Pinpoint the cell where the given text exists, returning its (X, Y) midpoint coordinate. 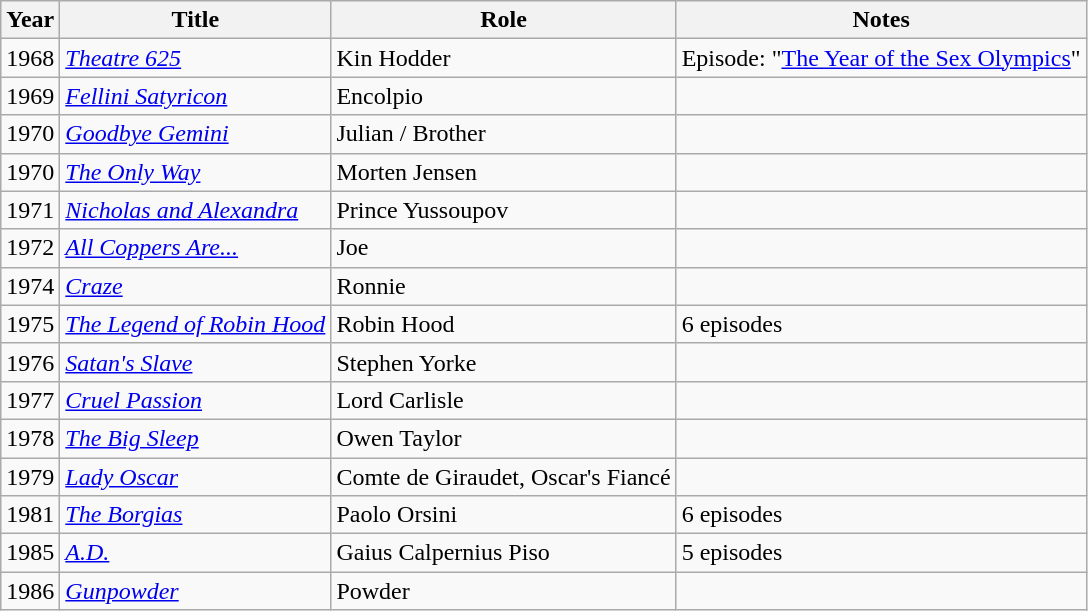
Robin Hood (504, 324)
Year (30, 20)
Comte de Giraudet, Oscar's Fiancé (504, 477)
1972 (30, 248)
Theatre 625 (196, 58)
Joe (504, 248)
The Legend of Robin Hood (196, 324)
Gaius Calpernius Piso (504, 553)
A.D. (196, 553)
Julian / Brother (504, 134)
The Only Way (196, 172)
5 episodes (881, 553)
Lord Carlisle (504, 400)
The Big Sleep (196, 438)
1979 (30, 477)
1974 (30, 286)
Gunpowder (196, 591)
Lady Oscar (196, 477)
Owen Taylor (504, 438)
Cruel Passion (196, 400)
1977 (30, 400)
Satan's Slave (196, 362)
Stephen Yorke (504, 362)
The Borgias (196, 515)
Notes (881, 20)
Fellini Satyricon (196, 96)
1971 (30, 210)
1985 (30, 553)
Episode: "The Year of the Sex Olympics" (881, 58)
1968 (30, 58)
Nicholas and Alexandra (196, 210)
Craze (196, 286)
Prince Yussoupov (504, 210)
Encolpio (504, 96)
1986 (30, 591)
Goodbye Gemini (196, 134)
1975 (30, 324)
1969 (30, 96)
Paolo Orsini (504, 515)
1981 (30, 515)
Kin Hodder (504, 58)
All Coppers Are... (196, 248)
Powder (504, 591)
1976 (30, 362)
1978 (30, 438)
Role (504, 20)
Morten Jensen (504, 172)
Title (196, 20)
Ronnie (504, 286)
